Locate the cell with the specified text and output its (X, Y) center coordinate. 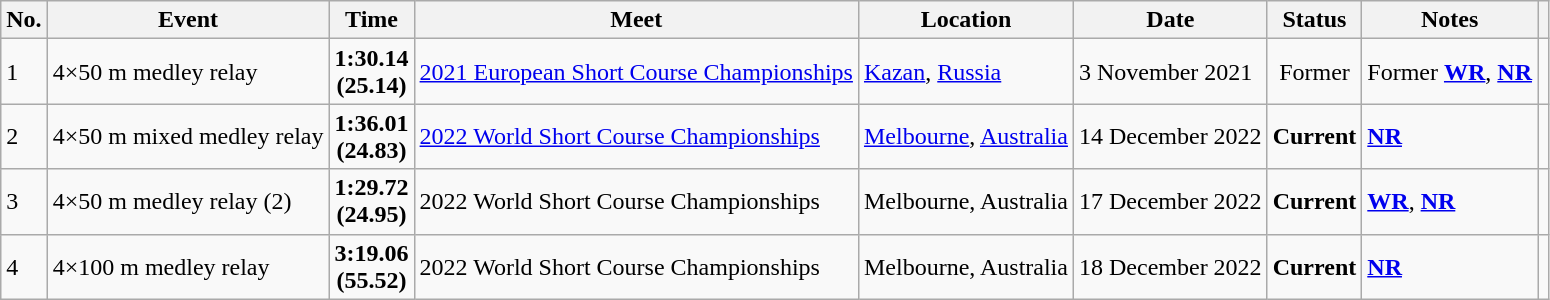
Former (1314, 72)
Date (1170, 20)
14 December 2022 (1170, 136)
Event (188, 20)
4×50 m medley relay (2) (188, 202)
4×50 m mixed medley relay (188, 136)
Notes (1450, 20)
2021 European Short Course Championships (636, 72)
1:30.14(25.14) (372, 72)
3:19.06(55.52) (372, 266)
Meet (636, 20)
Location (966, 20)
2 (24, 136)
Time (372, 20)
4×100 m medley relay (188, 266)
Former WR, NR (1450, 72)
1:29.72(24.95) (372, 202)
1 (24, 72)
No. (24, 20)
WR, NR (1450, 202)
17 December 2022 (1170, 202)
4 (24, 266)
Kazan, Russia (966, 72)
4×50 m medley relay (188, 72)
3 (24, 202)
1:36.01(24.83) (372, 136)
3 November 2021 (1170, 72)
Status (1314, 20)
18 December 2022 (1170, 266)
